Search for the cell housing the specified text and yield its (X, Y) center coordinate. 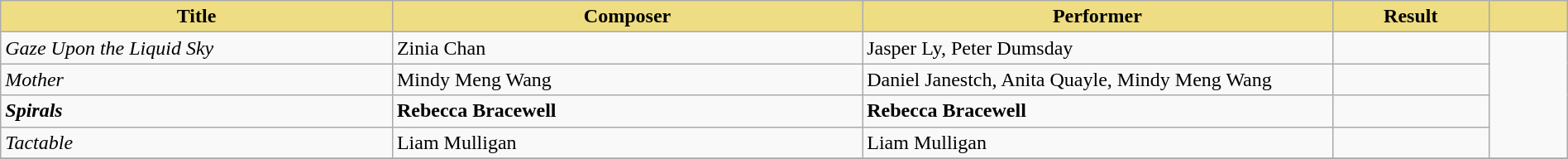
Gaze Upon the Liquid Sky (197, 48)
Tactable (197, 142)
Daniel Janestch, Anita Quayle, Mindy Meng Wang (1097, 79)
Zinia Chan (627, 48)
Performer (1097, 17)
Result (1411, 17)
Mindy Meng Wang (627, 79)
Mother (197, 79)
Composer (627, 17)
Title (197, 17)
Jasper Ly, Peter Dumsday (1097, 48)
Spirals (197, 111)
